Return the (x, y) coordinate for the center point of the cell that contains the specified text.  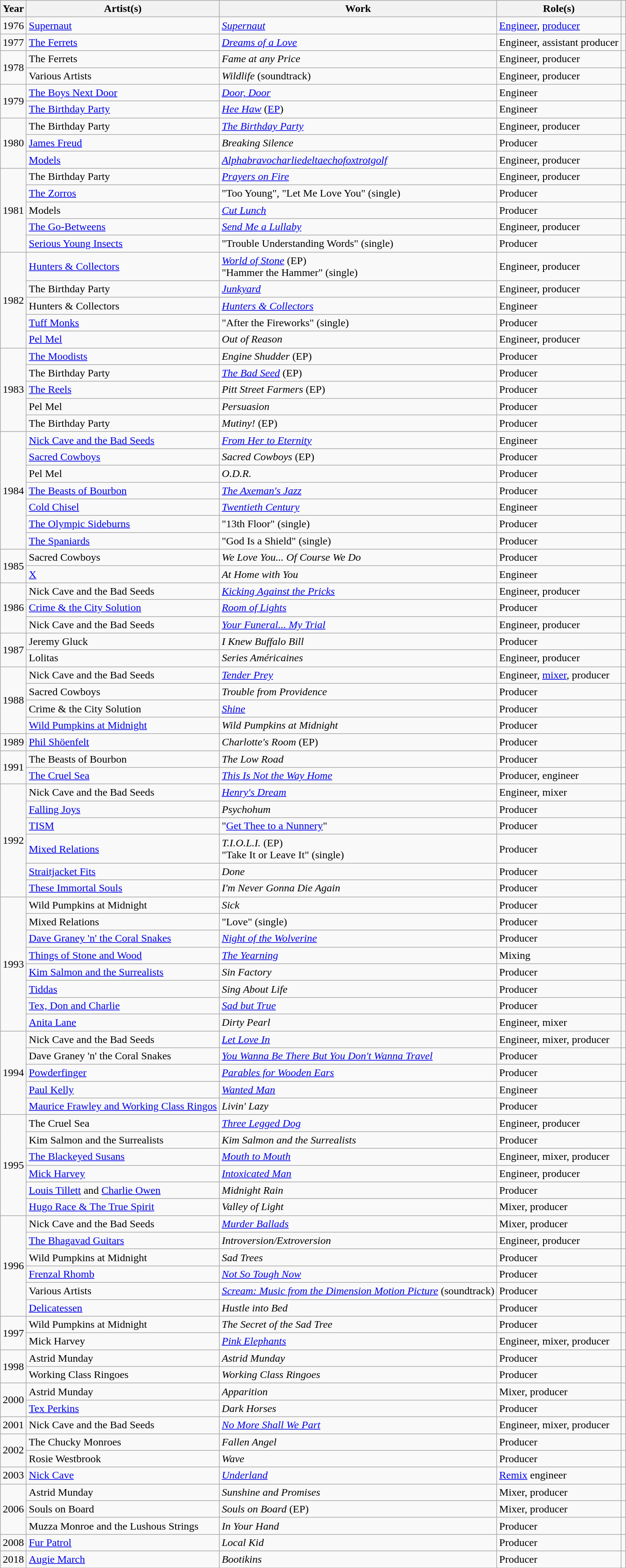
Remix engineer (559, 1475)
1980 (13, 143)
2001 (13, 1425)
1984 (13, 490)
2006 (13, 1509)
These Immortal Souls (123, 888)
Mouth to Mouth (358, 1157)
Send Me a Lullaby (358, 227)
From Her to Eternity (358, 440)
Charlotte's Room (EP) (358, 742)
Your Funeral... My Trial (358, 625)
The Zorros (123, 193)
Intoxicated Man (358, 1173)
Rosie Westbrook (123, 1459)
Tiddas (123, 989)
Livin' Lazy (358, 1106)
Muzza Monroe and the Lushous Strings (123, 1526)
Bootikins (358, 1559)
Serious Young Insects (123, 244)
O.D.R. (358, 473)
Murder Ballads (358, 1224)
Powderfinger (123, 1073)
Mixing (559, 955)
Underland (358, 1475)
Out of Reason (358, 339)
Sunshine and Promises (358, 1492)
Maurice Frawley and Working Class Ringos (123, 1106)
Introversion/Extroversion (358, 1240)
Three Legged Dog (358, 1123)
Shine (358, 708)
2000 (13, 1400)
Parables for Wooden Ears (358, 1073)
Wave (358, 1459)
Twentieth Century (358, 507)
Hee Haw (EP) (358, 109)
1977 (13, 42)
2008 (13, 1542)
Souls on Board (EP) (358, 1509)
At Home with You (358, 574)
Wildlife (soundtrack) (358, 76)
Series Américaines (358, 658)
The Reels (123, 390)
The Boys Next Door (123, 93)
1985 (13, 566)
Dreams of a Love (358, 42)
Kicking Against the Pricks (358, 591)
"After the Fireworks" (single) (358, 323)
Psychohum (358, 809)
Sad Trees (358, 1257)
1995 (13, 1165)
Engineer, assistant producer (559, 42)
1983 (13, 390)
Dirty Pearl (358, 1022)
2018 (13, 1559)
We Love You... Of Course We Do (358, 558)
The Low Road (358, 759)
Artist(s) (123, 9)
Room of Lights (358, 608)
Cold Chisel (123, 507)
1987 (13, 650)
Jeremy Gluck (123, 641)
"Love" (single) (358, 922)
This Is Not the Way Home (358, 776)
Let Love In (358, 1039)
Persuasion (358, 406)
Apparition (358, 1392)
1993 (13, 964)
T.I.O.L.I. (EP)"Take It or Leave It" (single) (358, 849)
Henry's Dream (358, 793)
Door, Door (358, 93)
1981 (13, 210)
Pitt Street Farmers (EP) (358, 390)
The Bad Seed (EP) (358, 373)
I Knew Buffalo Bill (358, 641)
1978 (13, 67)
2002 (13, 1450)
Souls on Board (123, 1509)
Falling Joys (123, 809)
Sick (358, 905)
Engine Shudder (EP) (358, 356)
1982 (13, 300)
Year (13, 9)
Work (358, 9)
TISM (123, 826)
1976 (13, 26)
1986 (13, 608)
1989 (13, 742)
The Chucky Monroes (123, 1442)
Alphabravocharliedeltaechofoxtrotgolf (358, 160)
Sin Factory (358, 972)
1998 (13, 1367)
Hustle into Bed (358, 1308)
In Your Hand (358, 1526)
1979 (13, 101)
Frenzal Rhomb (123, 1274)
The Blackeyed Susans (123, 1157)
Fallen Angel (358, 1442)
Pink Elephants (358, 1341)
Nick Cave (123, 1475)
Hugo Race & The True Spirit (123, 1207)
Wanted Man (358, 1090)
"God Is a Shield" (single) (358, 541)
Delicatessen (123, 1308)
1991 (13, 767)
World of Stone (EP)"Hammer the Hammer" (single) (358, 266)
Fame at any Price (358, 59)
1992 (13, 840)
1994 (13, 1073)
Sad but True (358, 1006)
The Moodists (123, 356)
"Trouble Understanding Words" (single) (358, 244)
Prayers on Fire (358, 176)
Breaking Silence (358, 143)
Tuff Monks (123, 323)
1996 (13, 1266)
Fur Patrol (123, 1542)
"13th Floor" (single) (358, 524)
The Secret of the Sad Tree (358, 1325)
Straitjacket Fits (123, 872)
The Olympic Sideburns (123, 524)
Louis Tillett and Charlie Owen (123, 1190)
Tex, Don and Charlie (123, 1006)
Things of Stone and Wood (123, 955)
The Yearning (358, 955)
1997 (13, 1333)
Phil Shöenfelt (123, 742)
Dark Horses (358, 1408)
Scream: Music from the Dimension Motion Picture (soundtrack) (358, 1291)
Producer, engineer (559, 776)
X (123, 574)
Role(s) (559, 9)
Anita Lane (123, 1022)
Local Kid (358, 1542)
2003 (13, 1475)
James Freud (123, 143)
Trouble from Providence (358, 692)
Valley of Light (358, 1207)
Sing About Life (358, 989)
You Wanna Be There But You Don't Wanna Travel (358, 1056)
Sacred Cowboys (EP) (358, 457)
Tender Prey (358, 675)
1988 (13, 700)
"Too Young", "Let Me Love You" (single) (358, 193)
Cut Lunch (358, 210)
"Get Thee to a Nunnery" (358, 826)
Done (358, 872)
Paul Kelly (123, 1090)
No More Shall We Part (358, 1425)
Night of the Wolverine (358, 939)
The Go-Betweens (123, 227)
Junkyard (358, 289)
Lolitas (123, 658)
The Bhagavad Guitars (123, 1240)
Augie March (123, 1559)
Tex Perkins (123, 1408)
Mutiny! (EP) (358, 423)
The Spaniards (123, 541)
The Axeman's Jazz (358, 491)
I'm Never Gonna Die Again (358, 888)
Not So Tough Now (358, 1274)
Midnight Rain (358, 1190)
